Return [x, y] of the center of cell containing provided text 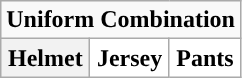
Helmet [46, 58]
Uniform Combination [121, 20]
Jersey [130, 58]
Pants [204, 58]
